Scan for the cell matching the given text and deliver its [X, Y] coordinate at center. 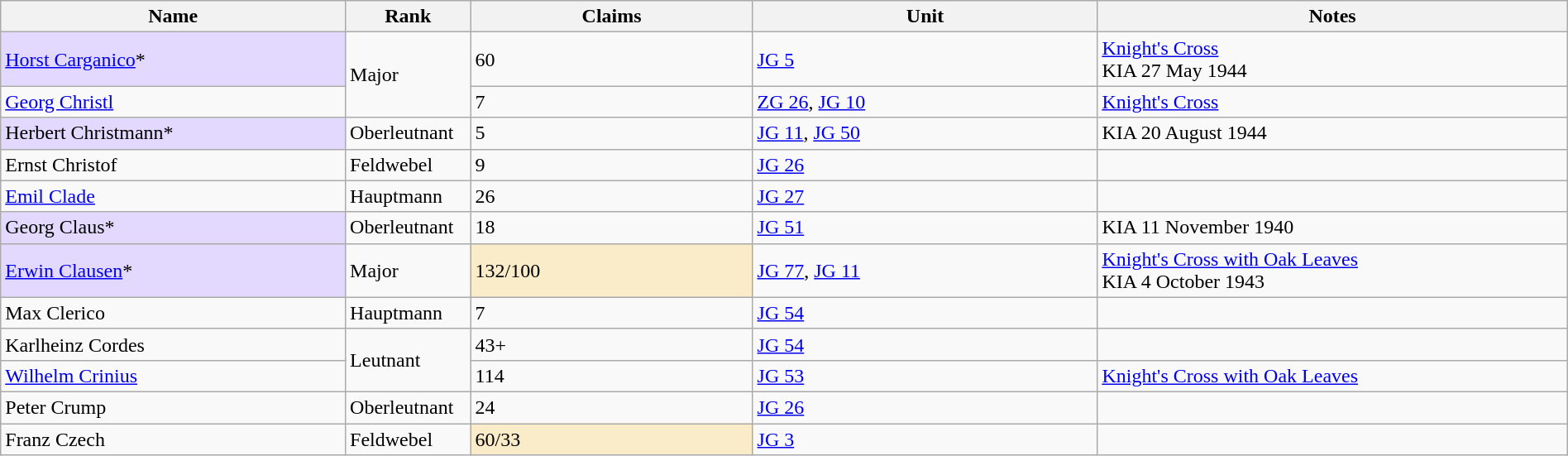
Max Clerico [174, 313]
JG 3 [925, 439]
Ernst Christof [174, 165]
Wilhelm Crinius [174, 376]
60/33 [612, 439]
JG 77, JG 11 [925, 270]
JG 51 [925, 228]
KIA 11 November 1940 [1332, 228]
Emil Clade [174, 196]
ZG 26, JG 10 [925, 102]
60 [612, 60]
132/100 [612, 270]
Herbert Christmann* [174, 133]
Unit [925, 17]
Karlheinz Cordes [174, 344]
Name [174, 17]
Erwin Clausen* [174, 270]
JG 27 [925, 196]
Claims [612, 17]
114 [612, 376]
KIA 20 August 1944 [1332, 133]
26 [612, 196]
Leutnant [409, 360]
Rank [409, 17]
JG 11, JG 50 [925, 133]
43+ [612, 344]
5 [612, 133]
Knight's Cross with Oak Leaves [1332, 376]
Peter Crump [174, 407]
Notes [1332, 17]
JG 53 [925, 376]
Georg Christl [174, 102]
Horst Carganico* [174, 60]
Knight's Cross with Oak LeavesKIA 4 October 1943 [1332, 270]
24 [612, 407]
9 [612, 165]
Knight's Cross [1332, 102]
18 [612, 228]
Knight's CrossKIA 27 May 1944 [1332, 60]
JG 5 [925, 60]
Franz Czech [174, 439]
Georg Claus* [174, 228]
